For the text-containing cell, return its midpoint in [x, y] coordinate format. 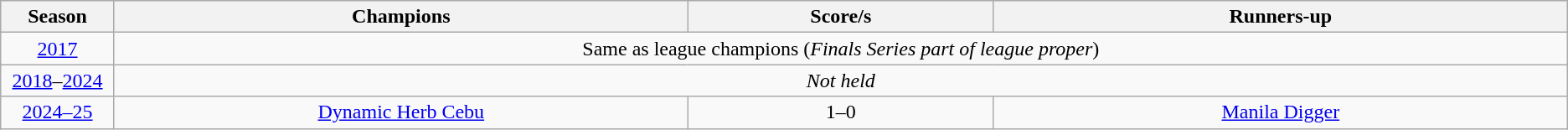
Score/s [841, 17]
2018–2024 [58, 81]
2017 [58, 49]
Not held [841, 81]
Season [58, 17]
1–0 [841, 112]
Champions [400, 17]
Manila Digger [1280, 112]
2024–25 [58, 112]
Same as league champions (Finals Series part of league proper) [841, 49]
Dynamic Herb Cebu [400, 112]
Runners-up [1280, 17]
